Pinpoint the cell where the given text exists, returning its [x, y] midpoint coordinate. 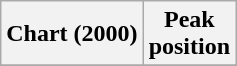
Chart (2000) [72, 34]
Peakposition [189, 34]
